Scan for the cell matching the given text and deliver its [x, y] coordinate at center. 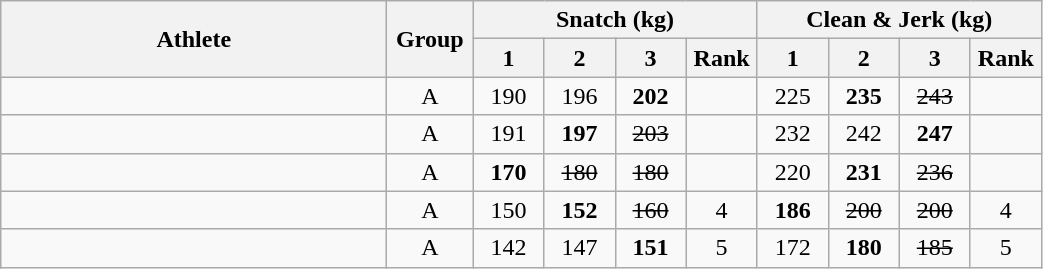
197 [580, 134]
235 [864, 96]
232 [792, 134]
160 [650, 210]
152 [580, 210]
142 [508, 248]
150 [508, 210]
203 [650, 134]
186 [792, 210]
151 [650, 248]
225 [792, 96]
220 [792, 172]
147 [580, 248]
172 [792, 248]
243 [934, 96]
Clean & Jerk (kg) [899, 20]
185 [934, 248]
242 [864, 134]
Group [430, 39]
231 [864, 172]
190 [508, 96]
196 [580, 96]
247 [934, 134]
191 [508, 134]
202 [650, 96]
Athlete [194, 39]
Snatch (kg) [615, 20]
236 [934, 172]
170 [508, 172]
